Detect which cell encompasses the target text, then output its (x, y) center coordinate. 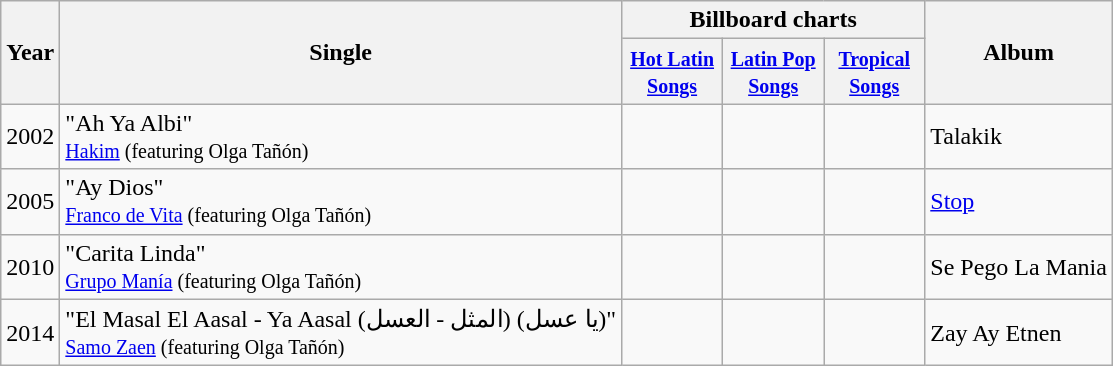
Hot Latin Songs (672, 72)
2010 (30, 266)
Tropical Songs (874, 72)
2014 (30, 332)
"Ah Ya Albi" Hakim (featuring Olga Tañón) (341, 136)
Se Pego La Mania (1019, 266)
Billboard charts (774, 20)
"El Masal El Aasal - Ya Aasal (المثل - العسل) (يا عسل)" Samo Zaen (featuring Olga Tañón) (341, 332)
Stop (1019, 202)
Latin Pop Songs (774, 72)
Single (341, 52)
"Carita Linda" Grupo Manía (featuring Olga Tañón) (341, 266)
Talakik (1019, 136)
Year (30, 52)
2002 (30, 136)
2005 (30, 202)
Zay Ay Etnen (1019, 332)
Album (1019, 52)
"Ay Dios" Franco de Vita (featuring Olga Tañón) (341, 202)
